From the cell containing the given text, extract its center point as [x, y] coordinate. 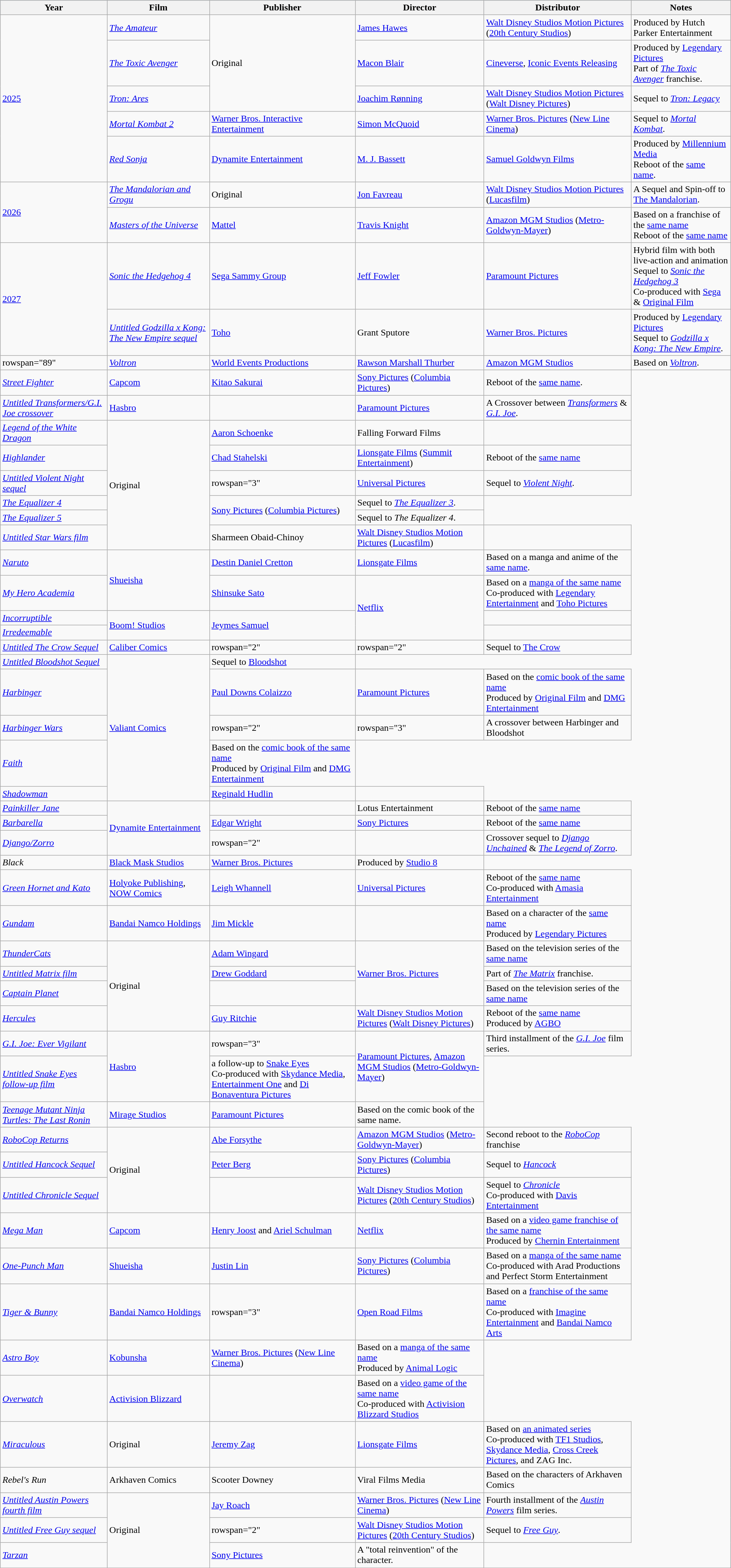
Untitled Violent Night sequel [54, 483]
Jon Favreau [419, 194]
rowspan="89" [54, 362]
Jeymes Samuel [282, 625]
Based on a manga of the same name Co-produced with Legendary Entertainment and Toho Pictures [558, 593]
Faith [54, 763]
Samuel Goldwyn Films [558, 159]
Jeff Fowler [419, 276]
Reboot of the same name. [558, 383]
Hybrid film with both live-action and animation Sequel to Sonic the Hedgehog 3 Co-produced with Sega & Original Film [681, 276]
Highlander [54, 458]
Valiant Comics [158, 727]
A Sequel and Spin-off to The Mandalorian. [681, 194]
Untitled Star Wars film [54, 538]
Based on the comic book of the same name. [419, 1114]
Produced by Hutch Parker Entertainment [681, 28]
Sequel to Mortal Kombat. [681, 123]
Third installment of the G.I. Joe film series. [558, 1044]
Green Hornet and Kato [54, 888]
Guy Ritchie [282, 1018]
Mega Man [54, 1231]
Untitled Free Guy sequel [54, 1530]
Captain Planet [54, 993]
2026 [54, 212]
Street Fighter [54, 383]
Paul Downs Colaizzo [282, 692]
The Amateur [158, 28]
Kobunsha [158, 1358]
Jim Mickle [282, 923]
ThunderCats [54, 953]
Sequel to Violent Night. [558, 483]
Second reboot to the RoboCop franchise [558, 1139]
2027 [54, 299]
Based on a video game of the same name Co-produced with Activision Blizzard Studios [419, 1398]
Shadowman [54, 793]
Viral Films Media [419, 1480]
My Hero Academia [54, 593]
Sonic the Hedgehog 4 [158, 276]
Based on a manga of the same name Co-produced with Arad Productions and Perfect Storm Entertainment [558, 1266]
Untitled Hancock Sequel [54, 1165]
Produced by Millennium Media Reboot of the same name. [681, 159]
Overwatch [54, 1398]
Warner Bros. Interactive Entertainment [282, 123]
A Crossover between Transformers & G.I. Joe. [558, 407]
Sequel to The Equalizer 3. [419, 503]
Legend of the White Dragon [54, 433]
Django/Zorro [54, 843]
Sequel to Chronicle Co-produced with Davis Entertainment [558, 1195]
G.I. Joe: Ever Vigilant [54, 1044]
Gundam [54, 923]
Tiger & Bunny [54, 1312]
Harbinger Wars [54, 727]
Untitled Austin Powers fourth film [54, 1505]
Grant Sputore [419, 332]
Caliber Comics [158, 647]
Part of The Matrix franchise. [558, 973]
Jay Roach [282, 1505]
Untitled The Crow Sequel [54, 647]
Mortal Kombat 2 [158, 123]
Produced by Studio 8 [419, 863]
Chad Stahelski [282, 458]
Sequel to Tron: Legacy [681, 99]
Barbarella [54, 823]
Untitled Transformers/G.I. Joe crossover [54, 407]
Joachim Rønning [419, 99]
Director [419, 8]
Toho [282, 332]
Falling Forward Films [419, 433]
One-Punch Man [54, 1266]
The Equalizer 5 [54, 518]
Sequel to The Crow [558, 647]
Based on the characters of Arkhaven Comics [558, 1480]
Based on a manga of the same name Produced by Animal Logic [419, 1358]
Teenage Mutant Ninja Turtles: The Last Ronin [54, 1114]
Adam Wingard [282, 953]
Simon McQuoid [419, 123]
Sega Sammy Group [282, 276]
Based on a manga and anime of the same name. [558, 562]
Leigh Whannell [282, 888]
A crossover between Harbinger and Bloodshot [558, 727]
Voltron [158, 362]
World Events Productions [282, 362]
Reginald Hudlin [282, 793]
Sequel to The Equalizer 4. [419, 518]
a follow-up to Snake Eyes Co-produced with Skydance Media, Entertainment One and Di Bonaventura Pictures [282, 1079]
Untitled Chronicle Sequel [54, 1195]
RoboCop Returns [54, 1139]
Mirage Studios [158, 1114]
Justin Lin [282, 1266]
Shinsuke Sato [282, 593]
Drew Goddard [282, 973]
Naruto [54, 562]
Henry Joost and Ariel Schulman [282, 1231]
Harbinger [54, 692]
Based on a franchise of the same name Co-produced with Imagine Entertainment and Bandai Namco Arts [558, 1312]
Fourth installment of the Austin Powers film series. [558, 1505]
The Toxic Avenger [158, 63]
The Equalizer 4 [54, 503]
Incorruptible [54, 618]
Amazon MGM Studios [558, 362]
Based on a character of the same name Produced by Legendary Pictures [558, 923]
Black Mask Studios [158, 863]
Painkiller Jane [54, 808]
Reboot of the same name Co-produced with Amasia Entertainment [558, 888]
Jeremy Zag [282, 1445]
Lionsgate Films (Summit Entertainment) [419, 458]
Black [54, 863]
Edgar Wright [282, 823]
Scooter Downey [282, 1480]
Cineverse, Iconic Events Releasing [558, 63]
Aaron Schoenke [282, 433]
Mattel [282, 225]
Publisher [282, 8]
Untitled Godzilla x Kong: The New Empire sequel [158, 332]
Tron: Ares [158, 99]
Produced by Legendary Pictures Part of The Toxic Avenger franchise. [681, 63]
2025 [54, 99]
Year [54, 8]
Masters of the Universe [158, 225]
Notes [681, 8]
James Hawes [419, 28]
Miraculous [54, 1445]
Red Sonja [158, 159]
Untitled Snake Eyes follow-up film [54, 1079]
Macon Blair [419, 63]
Rawson Marshall Thurber [419, 362]
Untitled Matrix film [54, 973]
A "total reinvention" of the character. [419, 1555]
Paramount Pictures, Amazon MGM Studios (Metro-Goldwyn-Mayer) [419, 1066]
Astro Boy [54, 1358]
Activision Blizzard [158, 1398]
Based on Voltron. [681, 362]
Travis Knight [419, 225]
Crossover sequel to Django Unchained & The Legend of Zorro. [558, 843]
Untitled Bloodshot Sequel [54, 662]
Lotus Entertainment [419, 808]
Distributor [558, 8]
Based on an animated series Co-produced with TF1 Studios, Skydance Media, Cross Creek Pictures, and ZAG Inc. [558, 1445]
Holyoke Publishing, NOW Comics [158, 888]
Based on a franchise of the same nameReboot of the same name [681, 225]
Sharmeen Obaid-Chinoy [282, 538]
Boom! Studios [158, 625]
Reboot of the same name Produced by AGBO [558, 1018]
Tarzan [54, 1555]
Rebel's Run [54, 1480]
Kitao Sakurai [282, 383]
Peter Berg [282, 1165]
Sequel to Bloodshot [282, 662]
The Mandalorian and Grogu [158, 194]
Film [158, 8]
Abe Forsythe [282, 1139]
Arkhaven Comics [158, 1480]
Open Road Films [419, 1312]
Sequel to Hancock [558, 1165]
Irredeemable [54, 632]
Destin Daniel Cretton [282, 562]
Produced by Legendary Pictures Sequel to Godzilla x Kong: The New Empire. [681, 332]
M. J. Bassett [419, 159]
Sequel to Free Guy. [558, 1530]
Based on a video game franchise of the same name Produced by Chernin Entertainment [558, 1231]
Hercules [54, 1018]
